Return (x, y) of the center of cell containing provided text 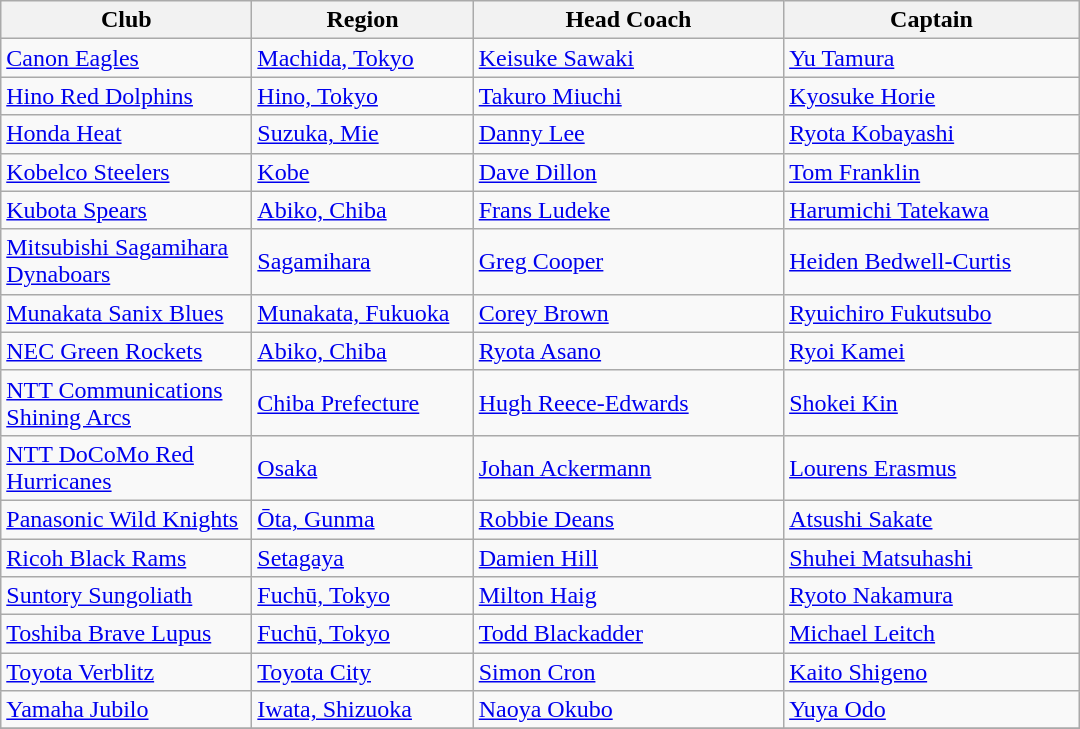
Greg Cooper (628, 262)
Machida, Tokyo (362, 58)
Captain (932, 20)
Mitsubishi Sagamihara Dynaboars (126, 262)
Kobe (362, 172)
Danny Lee (628, 134)
Chiba Prefecture (362, 402)
Tom Franklin (932, 172)
Corey Brown (628, 313)
Toshiba Brave Lupus (126, 634)
NEC Green Rockets (126, 351)
Head Coach (628, 20)
Panasonic Wild Knights (126, 519)
Robbie Deans (628, 519)
Region (362, 20)
Ōta, Gunma (362, 519)
Yu Tamura (932, 58)
Simon Cron (628, 672)
Kobelco Steelers (126, 172)
Kaito Shigeno (932, 672)
Suzuka, Mie (362, 134)
NTT Communications Shining Arcs (126, 402)
Shokei Kin (932, 402)
Yuya Odo (932, 710)
Ryoto Nakamura (932, 596)
Takuro Miuchi (628, 96)
Ryota Asano (628, 351)
Kyosuke Horie (932, 96)
Harumichi Tatekawa (932, 210)
Hino, Tokyo (362, 96)
NTT DoCoMo Red Hurricanes (126, 468)
Toyota City (362, 672)
Setagaya (362, 557)
Munakata, Fukuoka (362, 313)
Ryoi Kamei (932, 351)
Munakata Sanix Blues (126, 313)
Hino Red Dolphins (126, 96)
Michael Leitch (932, 634)
Naoya Okubo (628, 710)
Osaka (362, 468)
Club (126, 20)
Atsushi Sakate (932, 519)
Milton Haig (628, 596)
Ryota Kobayashi (932, 134)
Honda Heat (126, 134)
Todd Blackadder (628, 634)
Yamaha Jubilo (126, 710)
Toyota Verblitz (126, 672)
Iwata, Shizuoka (362, 710)
Suntory Sungoliath (126, 596)
Damien Hill (628, 557)
Hugh Reece-Edwards (628, 402)
Dave Dillon (628, 172)
Johan Ackermann (628, 468)
Ryuichiro Fukutsubo (932, 313)
Ricoh Black Rams (126, 557)
Frans Ludeke (628, 210)
Sagamihara (362, 262)
Canon Eagles (126, 58)
Lourens Erasmus (932, 468)
Kubota Spears (126, 210)
Keisuke Sawaki (628, 58)
Heiden Bedwell-Curtis (932, 262)
Shuhei Matsuhashi (932, 557)
